Extract the (X, Y) coordinate from the center of the cell holding the provided text.  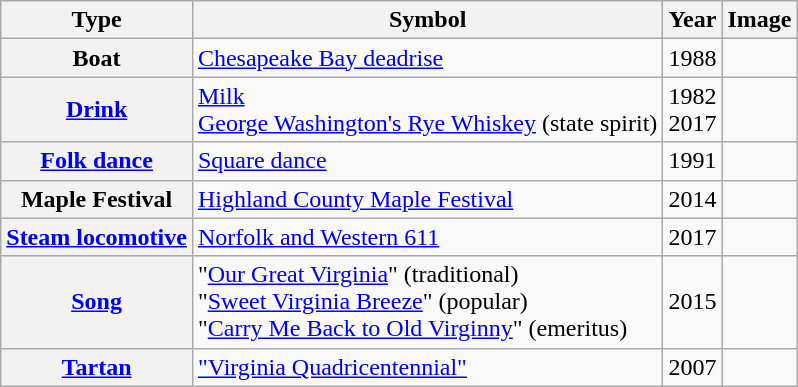
Boat (97, 58)
Song (97, 302)
2007 (692, 367)
2017 (692, 237)
"Virginia Quadricentennial" (427, 367)
Steam locomotive (97, 237)
1991 (692, 161)
Chesapeake Bay deadrise (427, 58)
Highland County Maple Festival (427, 199)
2015 (692, 302)
MilkGeorge Washington's Rye Whiskey (state spirit) (427, 110)
1988 (692, 58)
Maple Festival (97, 199)
Square dance (427, 161)
Folk dance (97, 161)
Year (692, 20)
Symbol (427, 20)
Norfolk and Western 611 (427, 237)
Type (97, 20)
Drink (97, 110)
"Our Great Virginia" (traditional)"Sweet Virginia Breeze" (popular)"Carry Me Back to Old Virginny" (emeritus) (427, 302)
Tartan (97, 367)
2014 (692, 199)
Image (760, 20)
19822017 (692, 110)
